For the text-containing cell, return its midpoint in (x, y) coordinate format. 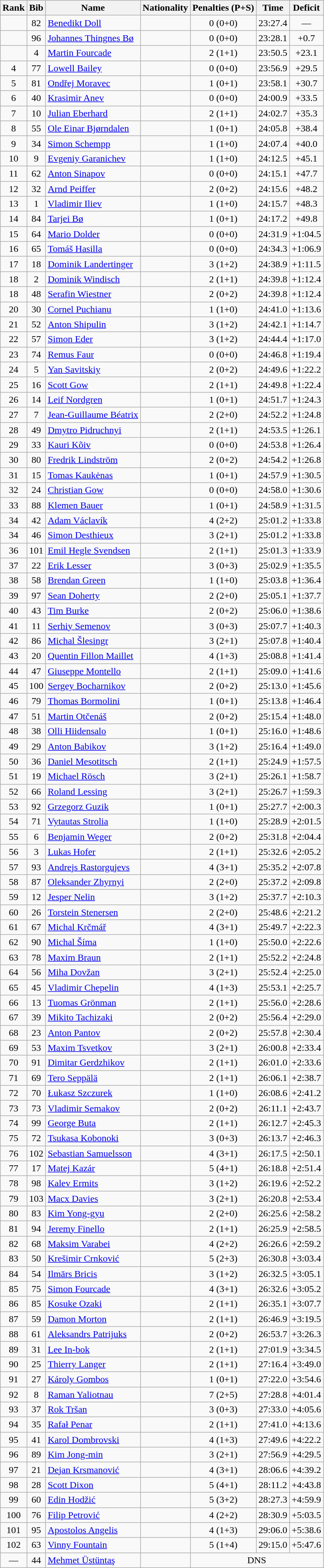
+29.5 (307, 68)
+2:33.6 (307, 1063)
+1:17.0 (307, 339)
+33.5 (307, 98)
Jesper Nelin (93, 897)
+1:48.6 (307, 731)
24:49.8 (273, 384)
Anton Sinapov (93, 173)
Ilmārs Bricis (93, 1274)
24:52.2 (273, 415)
Michal Šíma (93, 942)
Lukas Hofer (93, 852)
Oleksander Zhyrnyi (93, 882)
Benjamin Weger (93, 837)
25:15.4 (273, 716)
26:20.8 (273, 1199)
Lee In-bok (93, 1349)
27:33.0 (273, 1410)
25:13.8 (273, 701)
26:01.0 (273, 1063)
25:08.8 (273, 656)
23:56.9 (273, 68)
25:01.3 (273, 550)
26:46.9 (273, 1319)
+2:28.6 (307, 1003)
Christian Gow (93, 490)
29:06.0 (273, 1530)
27:56.9 (273, 1455)
25:35.2 (273, 867)
24:02.7 (273, 113)
Roland Lessing (93, 792)
Tsukasa Kobonoki (93, 1138)
Tim Burke (93, 611)
+3:34.5 (307, 1349)
Jeremy Finello (93, 1229)
+2:46.3 (307, 1138)
+1:40.3 (307, 626)
+2:58.5 (307, 1229)
Raman Yaliotnau (93, 1394)
23:28.1 (273, 38)
Anton Shipulin (93, 324)
+1:58.7 (307, 776)
+2:25.0 (307, 972)
Adam Václavík (93, 520)
+3:26.3 (307, 1334)
25:37.7 (273, 897)
26:18.8 (273, 1168)
+2:53.4 (307, 1199)
+1:11.5 (307, 264)
27:22.0 (273, 1379)
Mario Dolder (93, 234)
25:27.7 (273, 807)
Martin Fourcade (93, 53)
Bib (36, 8)
Thierry Langer (93, 1364)
3 (36, 852)
+1:24.8 (307, 415)
24:15.1 (273, 173)
+1:24.3 (307, 400)
Sebastian Samuelsson (93, 1153)
1 (36, 204)
28:30.9 (273, 1515)
Apostolos Angelis (93, 1530)
+4:59.9 (307, 1500)
+1:26.4 (307, 445)
26:32.6 (273, 1289)
26:13.7 (273, 1138)
+1:22.2 (307, 369)
Anton Pantov (93, 1033)
24:31.9 (273, 234)
26:30.8 (273, 1259)
Simon Desthieux (93, 535)
Brendan Green (93, 580)
+2:04.4 (307, 837)
26:12.7 (273, 1123)
+4:13.6 (307, 1425)
+2:41.2 (307, 1093)
25:56.4 (273, 1018)
Mehmet Üstüntaş (93, 1560)
Karol Dombrovski (93, 1440)
Dominik Landertinger (93, 264)
Vytautas Strolia (93, 822)
25:56.0 (273, 1003)
+4:01.4 (307, 1394)
Ole Einar Bjørndalen (93, 128)
George Buta (93, 1123)
+2:58.2 (307, 1214)
Olli Hiidensalo (93, 731)
+2:00.3 (307, 807)
26:11.1 (273, 1108)
26:35.1 (273, 1304)
24:38.9 (273, 264)
+1:19.4 (307, 354)
24:46.8 (273, 354)
+3:05.2 (307, 1289)
Łukasz Szczurek (93, 1093)
+1:31.5 (307, 505)
Sean Doherty (93, 596)
25:16.0 (273, 731)
35 (36, 1425)
Deficit (307, 8)
24:54.2 (273, 460)
+2:43.7 (307, 1108)
+3:49.0 (307, 1364)
26:19.6 (273, 1184)
Michael Rösch (93, 776)
+1:38.6 (307, 611)
Maksim Varabei (93, 1244)
24:42.1 (273, 324)
Dmytro Pidruchnyi (93, 430)
24:34.3 (273, 249)
Ondřej Moravec (93, 83)
Cornel Puchianu (93, 309)
24:15.7 (273, 204)
25:52.4 (273, 972)
+40.0 (307, 143)
2 (36, 279)
Krasimir Anev (93, 98)
+2:21.2 (307, 912)
Károly Gombos (93, 1379)
Serhiy Semenov (93, 626)
Jean-Guillaume Béatrix (93, 415)
Torstein Stenersen (93, 912)
24:12.5 (273, 158)
+1:04.5 (307, 234)
+1:41.6 (307, 671)
27:01.9 (273, 1349)
19 (36, 776)
+1:35.5 (307, 565)
+2:50.1 (307, 1153)
+1:13.6 (307, 309)
Tuomas Grönman (93, 1003)
25:02.9 (273, 565)
24:53.5 (273, 430)
26:32.5 (273, 1274)
+4:39.2 (307, 1470)
+3:03.4 (307, 1259)
Rank (13, 8)
26:17.5 (273, 1153)
Vinny Fountain (93, 1545)
28:27.3 (273, 1500)
28:06.6 (273, 1470)
29:15.0 (273, 1545)
+35.3 (307, 113)
Leif Nordgren (93, 400)
+23.1 (307, 53)
Vladimir Chepelin (93, 988)
23:27.4 (273, 23)
7 (2+5) (223, 1394)
+2:22.6 (307, 942)
+2:24.8 (307, 957)
+1:37.7 (307, 596)
+1:40.4 (307, 641)
25:32.6 (273, 852)
Michal Krčmář (93, 927)
25:09.0 (273, 671)
Time (273, 8)
+3:05.1 (307, 1274)
26:00.8 (273, 1048)
Rafał Penar (93, 1425)
Maxim Braun (93, 957)
+1:30.5 (307, 475)
25:57.8 (273, 1033)
Giuseppe Montello (93, 671)
+4:22.2 (307, 1440)
25:06.0 (273, 611)
+2:29.0 (307, 1018)
Matej Kazár (93, 1168)
Serafin Wiestner (93, 294)
25:48.6 (273, 912)
24:57.9 (273, 475)
Scott Dixon (93, 1485)
25:26.1 (273, 776)
+1:06.9 (307, 249)
+4:05.6 (307, 1410)
Klemen Bauer (93, 505)
24:44.4 (273, 339)
Name (93, 8)
+48.3 (307, 204)
Daniel Mesotitsch (93, 761)
+38.4 (307, 128)
+2:30.4 (307, 1033)
+30.7 (307, 83)
DNS (257, 1560)
5 (1+4) (223, 1545)
Kauri Kõiv (93, 445)
+3:54.6 (307, 1379)
Vladimir Iliev (93, 204)
Lowell Bailey (93, 68)
Evgeniy Garanichev (93, 158)
+2:45.3 (307, 1123)
25:53.1 (273, 988)
+1:57.5 (307, 761)
+4:43.8 (307, 1485)
26:25.9 (273, 1229)
25:03.8 (273, 580)
Martin Otčenáš (93, 716)
+1:48.0 (307, 716)
+1:45.6 (307, 686)
24:49.6 (273, 369)
+3:07.7 (307, 1304)
25:49.7 (273, 927)
25:16.4 (273, 746)
Macx Davies (93, 1199)
Krešimir Crnković (93, 1259)
27:28.8 (273, 1394)
Mikito Tachizaki (93, 1018)
+2:59.2 (307, 1244)
24:53.8 (273, 445)
Vladimir Semakov (93, 1108)
+2:25.7 (307, 988)
+1:26.1 (307, 430)
+1:41.4 (307, 656)
Tomas Kaukėnas (93, 475)
+1:30.6 (307, 490)
Dominik Windisch (93, 279)
26:25.6 (273, 1214)
Kalev Ermits (93, 1184)
+5:38.6 (307, 1530)
24:15.6 (273, 189)
+2:05.2 (307, 852)
Kim Yong-gyu (93, 1214)
24:17.2 (273, 219)
+1:46.4 (307, 701)
+3:19.5 (307, 1319)
Filip Petrović (93, 1515)
24:00.9 (273, 98)
Simon Fourcade (93, 1289)
Sergey Bocharnikov (93, 686)
23:58.1 (273, 83)
+48.2 (307, 189)
+5:47.6 (307, 1545)
+2:52.2 (307, 1184)
+1:33.9 (307, 550)
25:07.7 (273, 626)
+49.8 (307, 219)
26:06.1 (273, 1078)
+2:01.5 (307, 822)
+1:14.7 (307, 324)
Emil Hegle Svendsen (93, 550)
Grzegorz Guzik (93, 807)
23:50.5 (273, 53)
+47.7 (307, 173)
5 (2+3) (223, 1259)
Kim Jong-min (93, 1455)
27:41.0 (273, 1425)
Arnd Peiffer (93, 189)
Erik Lesser (93, 565)
26:26.6 (273, 1244)
Tero Seppälä (93, 1078)
27:16.4 (273, 1364)
24:58.0 (273, 490)
Miha Dovžan (93, 972)
24:58.9 (273, 505)
Rok Tršan (93, 1410)
+2:38.7 (307, 1078)
+1:59.3 (307, 792)
+1:36.4 (307, 580)
Maxim Tsvetkov (93, 1048)
+2:10.3 (307, 897)
24:51.7 (273, 400)
103 (36, 1199)
Andrejs Rastorgujevs (93, 867)
24:07.4 (273, 143)
25:50.0 (273, 942)
Yan Savitskiy (93, 369)
5 (3+2) (223, 1500)
Nationality (166, 8)
+5:03.5 (307, 1515)
Simon Eder (93, 339)
Dimitar Gerdzhikov (93, 1063)
Tomáš Hasilla (93, 249)
25:31.8 (273, 837)
25:24.9 (273, 761)
25:07.8 (273, 641)
+2:07.8 (307, 867)
Dejan Krsmanović (93, 1470)
Penalties (P+S) (223, 8)
+0.7 (307, 38)
24:41.0 (273, 309)
+45.1 (307, 158)
Scott Gow (93, 384)
Damon Morton (93, 1319)
25:13.0 (273, 686)
+2:51.4 (307, 1168)
25:28.9 (273, 822)
+1:26.8 (307, 460)
27:49.6 (273, 1440)
25:52.2 (273, 957)
Edin Hodžić (93, 1500)
Benedikt Doll (93, 23)
Kosuke Ozaki (93, 1304)
Johannes Thingnes Bø (93, 38)
Quentin Fillon Maillet (93, 656)
+1:49.0 (307, 746)
Remus Faur (93, 354)
25:26.7 (273, 792)
Fredrik Lindström (93, 460)
+4:29.5 (307, 1455)
26:08.6 (273, 1093)
25:05.1 (273, 596)
+2:09.8 (307, 882)
28:11.2 (273, 1485)
Thomas Bormolini (93, 701)
+2:33.4 (307, 1048)
Aleksandrs Patrijuks (93, 1334)
Anton Babikov (93, 746)
24:05.8 (273, 128)
Simon Schempp (93, 143)
+2:22.3 (307, 927)
25:37.2 (273, 882)
Tarjei Bø (93, 219)
26:53.7 (273, 1334)
Julian Eberhard (93, 113)
+1:22.4 (307, 384)
Michal Šlesingr (93, 641)
